Return [X, Y] of the center of cell containing provided text 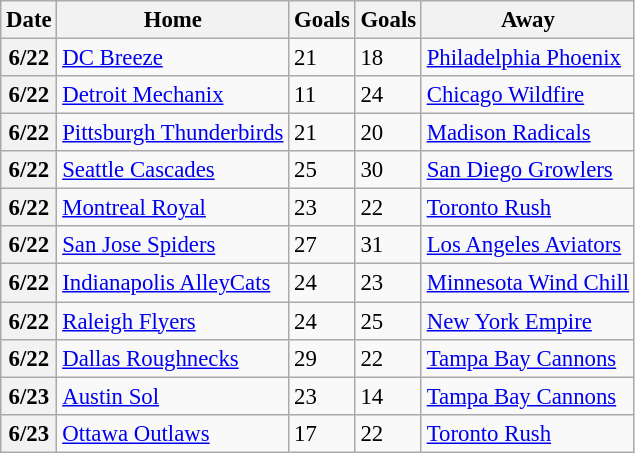
San Diego Growlers [528, 170]
Austin Sol [173, 396]
Indianapolis AlleyCats [173, 283]
Seattle Cascades [173, 170]
Detroit Mechanix [173, 95]
30 [388, 170]
Home [173, 20]
DC Breeze [173, 58]
Philadelphia Phoenix [528, 58]
Madison Radicals [528, 133]
New York Empire [528, 321]
Minnesota Wind Chill [528, 283]
29 [322, 358]
Pittsburgh Thunderbirds [173, 133]
San Jose Spiders [173, 245]
11 [322, 95]
31 [388, 245]
Ottawa Outlaws [173, 433]
Away [528, 20]
Los Angeles Aviators [528, 245]
Dallas Roughnecks [173, 358]
Montreal Royal [173, 208]
Raleigh Flyers [173, 321]
27 [322, 245]
20 [388, 133]
14 [388, 396]
Date [29, 20]
17 [322, 433]
Chicago Wildfire [528, 95]
18 [388, 58]
